From the cell containing the given text, extract its center point as (X, Y) coordinate. 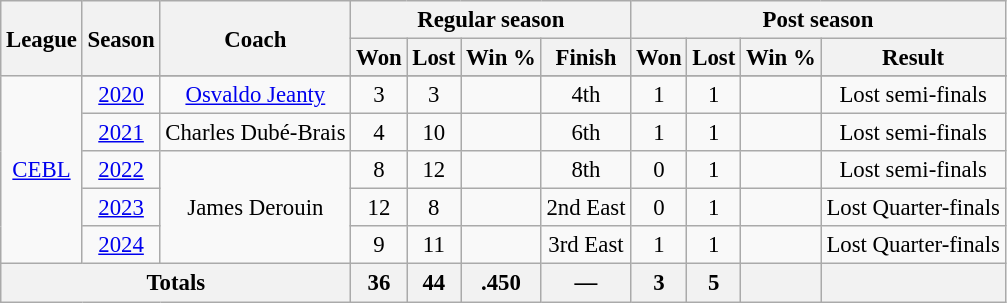
9 (379, 245)
4th (586, 95)
2024 (121, 245)
44 (434, 283)
2nd East (586, 208)
2020 (121, 95)
.450 (501, 283)
2023 (121, 208)
Season (121, 38)
Coach (256, 38)
11 (434, 245)
Result (913, 58)
Osvaldo Jeanty (256, 95)
CEBL (42, 170)
8th (586, 170)
4 (379, 133)
36 (379, 283)
Charles Dubé-Brais (256, 133)
Totals (176, 283)
— (586, 283)
League (42, 38)
James Derouin (256, 208)
10 (434, 133)
Post season (818, 20)
3rd East (586, 245)
2021 (121, 133)
Regular season (491, 20)
5 (714, 283)
2022 (121, 170)
Finish (586, 58)
6th (586, 133)
